Pinpoint the cell where the given text exists, returning its [x, y] midpoint coordinate. 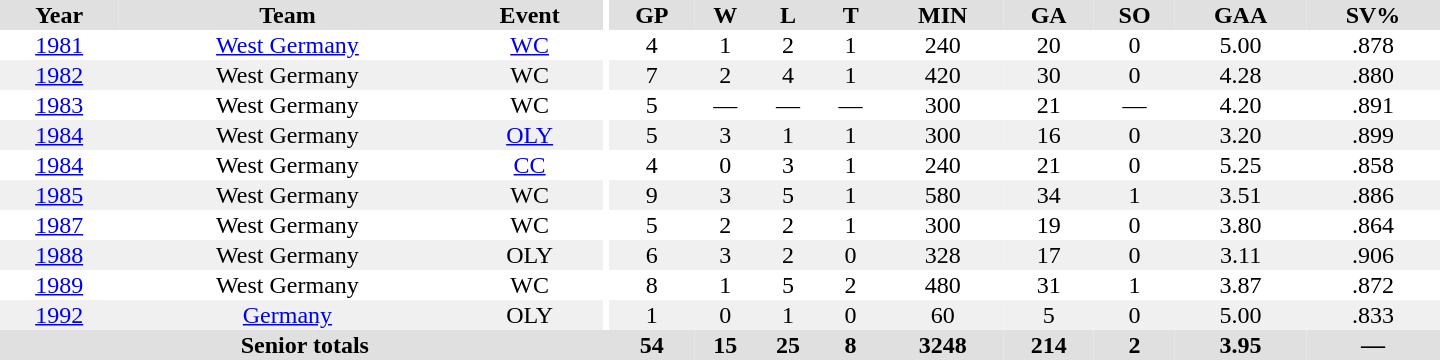
W [726, 15]
.864 [1373, 225]
5.25 [1240, 165]
6 [652, 255]
31 [1048, 285]
GAA [1240, 15]
15 [726, 345]
1982 [59, 75]
19 [1048, 225]
7 [652, 75]
1987 [59, 225]
60 [942, 315]
34 [1048, 195]
3.87 [1240, 285]
L [788, 15]
.886 [1373, 195]
328 [942, 255]
SV% [1373, 15]
480 [942, 285]
Team [287, 15]
1985 [59, 195]
GP [652, 15]
1992 [59, 315]
SO [1134, 15]
CC [530, 165]
.891 [1373, 105]
Germany [287, 315]
25 [788, 345]
214 [1048, 345]
1983 [59, 105]
Year [59, 15]
.899 [1373, 135]
Event [530, 15]
9 [652, 195]
30 [1048, 75]
.872 [1373, 285]
4.20 [1240, 105]
20 [1048, 45]
.906 [1373, 255]
4.28 [1240, 75]
1989 [59, 285]
.833 [1373, 315]
Senior totals [305, 345]
420 [942, 75]
.878 [1373, 45]
MIN [942, 15]
GA [1048, 15]
580 [942, 195]
3.11 [1240, 255]
3.80 [1240, 225]
54 [652, 345]
17 [1048, 255]
3.51 [1240, 195]
3.95 [1240, 345]
T [850, 15]
.858 [1373, 165]
.880 [1373, 75]
3.20 [1240, 135]
16 [1048, 135]
1981 [59, 45]
3248 [942, 345]
1988 [59, 255]
